Identify which cell holds the provided text, then report its (X, Y) central coordinate. 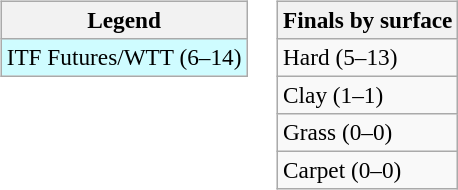
Clay (1–1) (368, 95)
Legend (124, 20)
Carpet (0–0) (368, 171)
ITF Futures/WTT (6–14) (124, 57)
Finals by surface (368, 20)
Grass (0–0) (368, 133)
Hard (5–13) (368, 57)
